Provide the [x, y] coordinate of the cell's center where the given text is located.  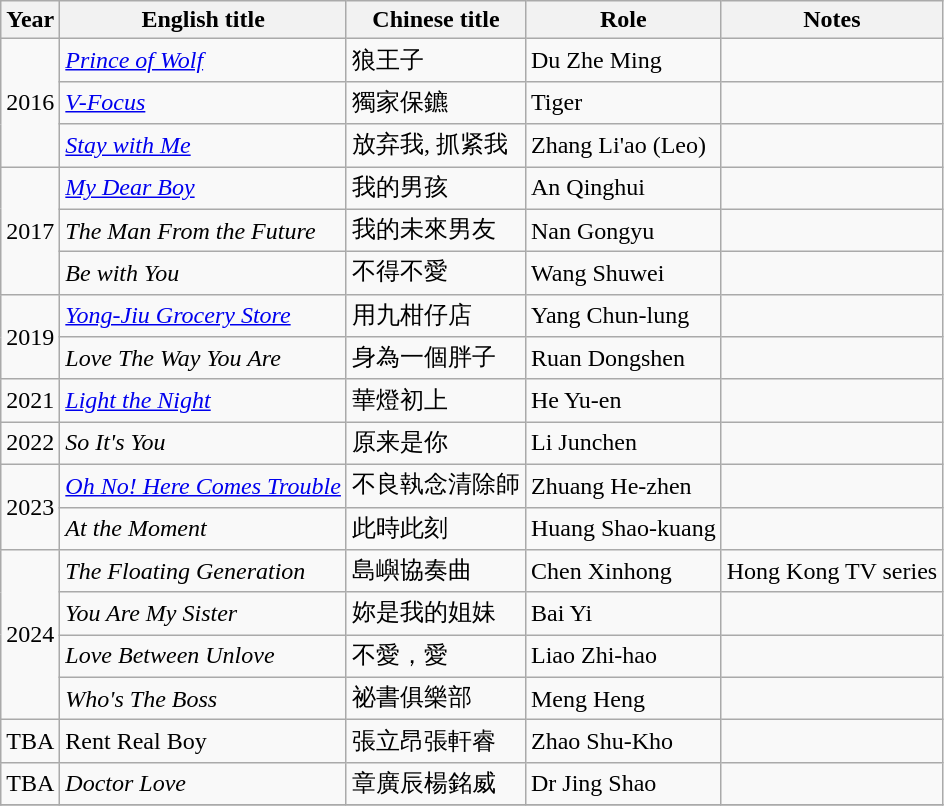
Year [30, 20]
Rent Real Boy [204, 742]
Love The Way You Are [204, 358]
Zhang Li'ao (Leo) [623, 146]
He Yu-en [623, 400]
Oh No! Here Comes Trouble [204, 486]
Wang Shuwei [623, 274]
English title [204, 20]
2023 [30, 506]
Light the Night [204, 400]
Be with You [204, 274]
The Man From the Future [204, 230]
Notes [832, 20]
身為一個胖子 [436, 358]
此時此刻 [436, 528]
Meng Heng [623, 698]
妳是我的姐妹 [436, 614]
You Are My Sister [204, 614]
不良執念清除師 [436, 486]
Nan Gongyu [623, 230]
Role [623, 20]
Du Zhe Ming [623, 60]
Bai Yi [623, 614]
So It's You [204, 444]
2017 [30, 230]
華燈初上 [436, 400]
放弃我, 抓紧我 [436, 146]
Liao Zhi-hao [623, 656]
2021 [30, 400]
Chen Xinhong [623, 572]
2019 [30, 336]
2024 [30, 635]
Ruan Dongshen [623, 358]
2022 [30, 444]
Dr Jing Shao [623, 784]
原来是你 [436, 444]
An Qinghui [623, 188]
Who's The Boss [204, 698]
Doctor Love [204, 784]
My Dear Boy [204, 188]
Yang Chun-lung [623, 316]
獨家保鑣 [436, 102]
Stay with Me [204, 146]
Zhuang He-zhen [623, 486]
我的未來男友 [436, 230]
Li Junchen [623, 444]
At the Moment [204, 528]
Hong Kong TV series [832, 572]
Huang Shao-kuang [623, 528]
我的男孩 [436, 188]
2016 [30, 103]
章廣辰楊銘威 [436, 784]
The Floating Generation [204, 572]
狼王子 [436, 60]
V-Focus [204, 102]
張立昂張軒睿 [436, 742]
祕書俱樂部 [436, 698]
Chinese title [436, 20]
用九柑仔店 [436, 316]
島嶼協奏曲 [436, 572]
Zhao Shu-Kho [623, 742]
不得不愛 [436, 274]
不愛，愛 [436, 656]
Yong-Jiu Grocery Store [204, 316]
Prince of Wolf [204, 60]
Tiger [623, 102]
Love Between Unlove [204, 656]
